Return (X, Y) of the center of cell containing provided text 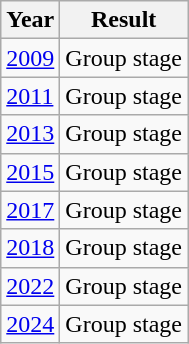
2017 (30, 210)
2011 (30, 96)
Result (124, 20)
2022 (30, 286)
2015 (30, 172)
Year (30, 20)
2009 (30, 58)
2013 (30, 134)
2024 (30, 324)
2018 (30, 248)
